Output the (X, Y) coordinate of the center of the cell containing the given text.  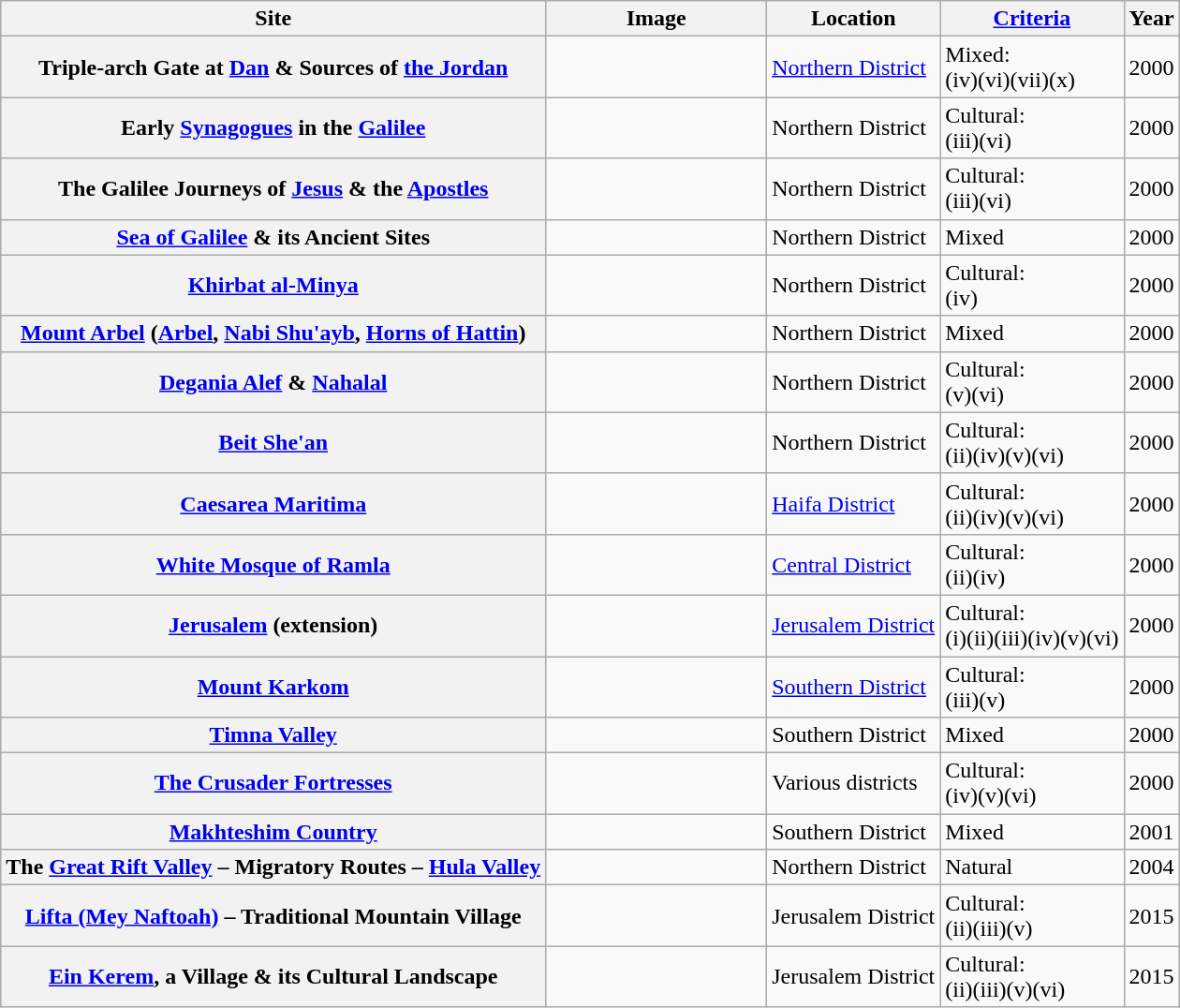
Beit She'an (273, 442)
Cultural:(iii)(v) (1032, 686)
Mixed:(iv)(vi)(vii)(x) (1032, 67)
Cultural:(ii)(iii)(v)(vi) (1032, 976)
Jerusalem (extension) (273, 626)
Makhteshim Country (273, 832)
Cultural:(v)(vi) (1032, 382)
2004 (1152, 867)
Ein Kerem, a Village & its Cultural Landscape (273, 976)
Central District (854, 564)
White Mosque of Ramla (273, 564)
Various districts (854, 783)
Location (854, 19)
Cultural:(ii)(iv) (1032, 564)
Caesarea Maritima (273, 504)
2001 (1152, 832)
Cultural:(ii)(iii)(v) (1032, 916)
Lifta (Mey Naftoah) – Traditional Mountain Village (273, 916)
The Crusader Fortresses (273, 783)
Triple-arch Gate at Dan & Sources of the Jordan (273, 67)
The Great Rift Valley – Migratory Routes – Hula Valley (273, 867)
Sea of Galilee & its Ancient Sites (273, 237)
Timna Valley (273, 735)
Cultural:(iv) (1032, 285)
Early Synagogues in the Galilee (273, 127)
Year (1152, 19)
Khirbat al-Minya (273, 285)
Natural (1032, 867)
Mount Karkom (273, 686)
Cultural:(i)(ii)(iii)(iv)(v)(vi) (1032, 626)
Degania Alef & Nahalal (273, 382)
Site (273, 19)
Image (656, 19)
Cultural:(iv)(v)(vi) (1032, 783)
Criteria (1032, 19)
The Galilee Journeys of Jesus & the Apostles (273, 189)
Haifa District (854, 504)
Mount Arbel (Arbel, Nabi Shu'ayb, Horns of Hattin) (273, 334)
